Return the [X, Y] coordinate for the center point of the cell that contains the specified text.  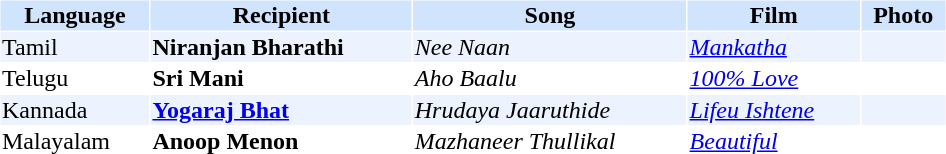
Sri Mani [282, 79]
Yogaraj Bhat [282, 110]
Hrudaya Jaaruthide [550, 110]
Film [774, 15]
Aho Baalu [550, 79]
100% Love [774, 79]
Song [550, 15]
Kannada [74, 110]
Telugu [74, 79]
Photo [904, 15]
Recipient [282, 15]
Nee Naan [550, 47]
Language [74, 15]
Lifeu Ishtene [774, 110]
Mankatha [774, 47]
Niranjan Bharathi [282, 47]
Tamil [74, 47]
